Determine the (X, Y) coordinate at the center of the cell enclosing the given text.  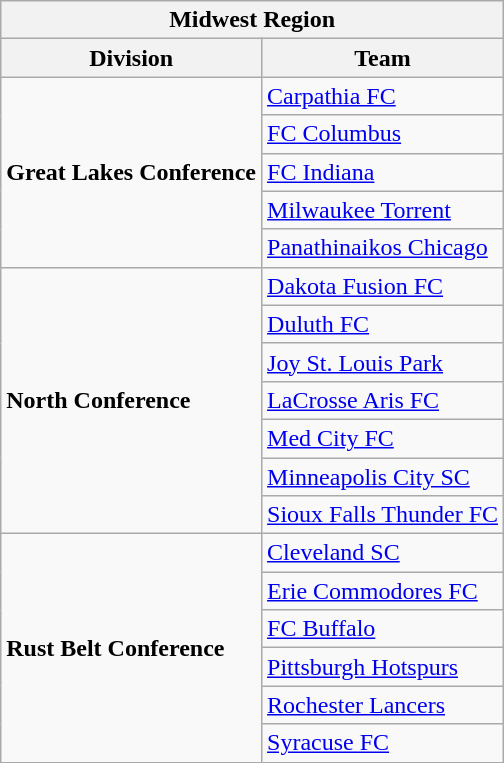
FC Indiana (383, 172)
North Conference (132, 400)
Team (383, 58)
Minneapolis City SC (383, 477)
Syracuse FC (383, 743)
Rust Belt Conference (132, 648)
LaCrosse Aris FC (383, 400)
FC Columbus (383, 134)
Cleveland SC (383, 553)
Rochester Lancers (383, 705)
Erie Commodores FC (383, 591)
Sioux Falls Thunder FC (383, 515)
Great Lakes Conference (132, 172)
Midwest Region (252, 20)
Dakota Fusion FC (383, 286)
Panathinaikos Chicago (383, 248)
Milwaukee Torrent (383, 210)
Duluth FC (383, 324)
FC Buffalo (383, 629)
Division (132, 58)
Carpathia FC (383, 96)
Pittsburgh Hotspurs (383, 667)
Joy St. Louis Park (383, 362)
Med City FC (383, 438)
